From the cell containing the given text, extract its center point as (X, Y) coordinate. 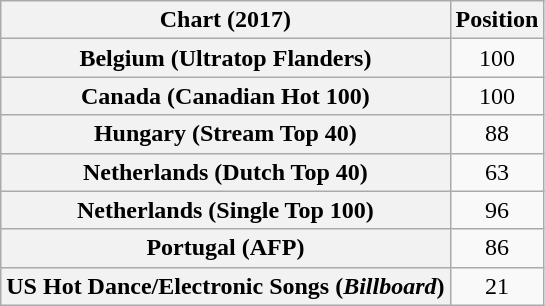
21 (497, 286)
Chart (2017) (226, 20)
Netherlands (Single Top 100) (226, 210)
Portugal (AFP) (226, 248)
86 (497, 248)
Canada (Canadian Hot 100) (226, 96)
Position (497, 20)
Belgium (Ultratop Flanders) (226, 58)
US Hot Dance/Electronic Songs (Billboard) (226, 286)
96 (497, 210)
63 (497, 172)
Netherlands (Dutch Top 40) (226, 172)
Hungary (Stream Top 40) (226, 134)
88 (497, 134)
